Return the (X, Y) coordinate for the center point of the cell that contains the specified text.  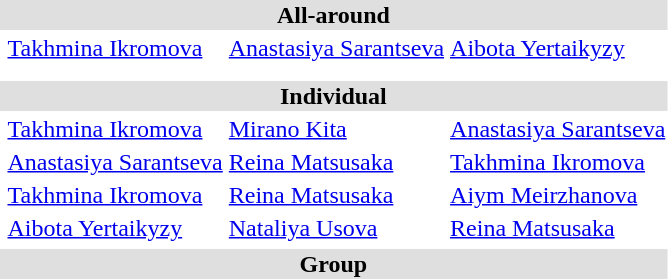
Group (334, 264)
Aiym Meirzhanova (558, 195)
Nataliya Usova (336, 228)
All-around (334, 15)
Mirano Kita (336, 129)
Individual (334, 96)
